Scan for the cell matching the given text and deliver its (X, Y) coordinate at center. 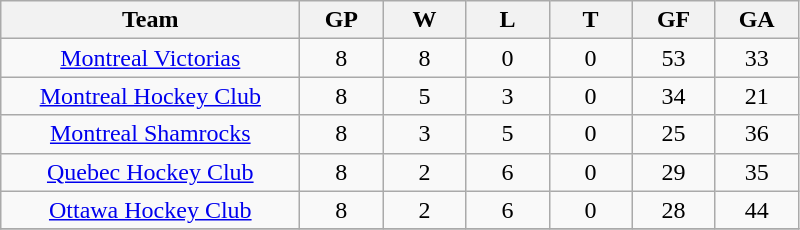
Montreal Hockey Club (150, 96)
34 (674, 96)
Montreal Shamrocks (150, 134)
35 (756, 172)
Team (150, 20)
L (508, 20)
T (590, 20)
W (424, 20)
GA (756, 20)
25 (674, 134)
GP (342, 20)
53 (674, 58)
33 (756, 58)
GF (674, 20)
Quebec Hockey Club (150, 172)
44 (756, 210)
Ottawa Hockey Club (150, 210)
Montreal Victorias (150, 58)
29 (674, 172)
36 (756, 134)
28 (674, 210)
21 (756, 96)
